Determine the [x, y] coordinate at the center of the cell enclosing the given text.  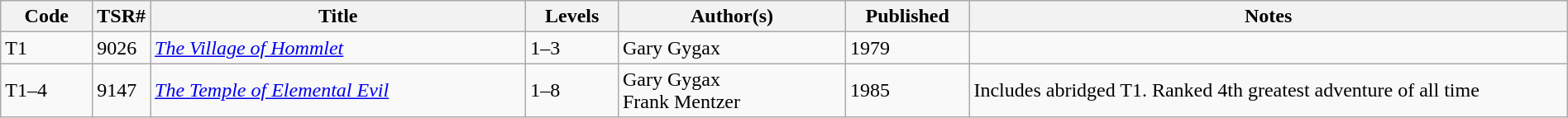
Notes [1269, 17]
T1 [46, 48]
TSR# [122, 17]
The Village of Hommlet [338, 48]
1979 [906, 48]
Gary GygaxFrank Mentzer [731, 91]
Code [46, 17]
1985 [906, 91]
Published [906, 17]
Author(s) [731, 17]
1–8 [572, 91]
T1–4 [46, 91]
1–3 [572, 48]
9026 [122, 48]
Title [338, 17]
Includes abridged T1. Ranked 4th greatest adventure of all time [1269, 91]
The Temple of Elemental Evil [338, 91]
Gary Gygax [731, 48]
9147 [122, 91]
Levels [572, 17]
